Detect which cell encompasses the target text, then output its (X, Y) center coordinate. 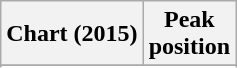
Chart (2015) (72, 34)
Peakposition (189, 34)
